Pinpoint the cell where the given text exists, returning its [X, Y] midpoint coordinate. 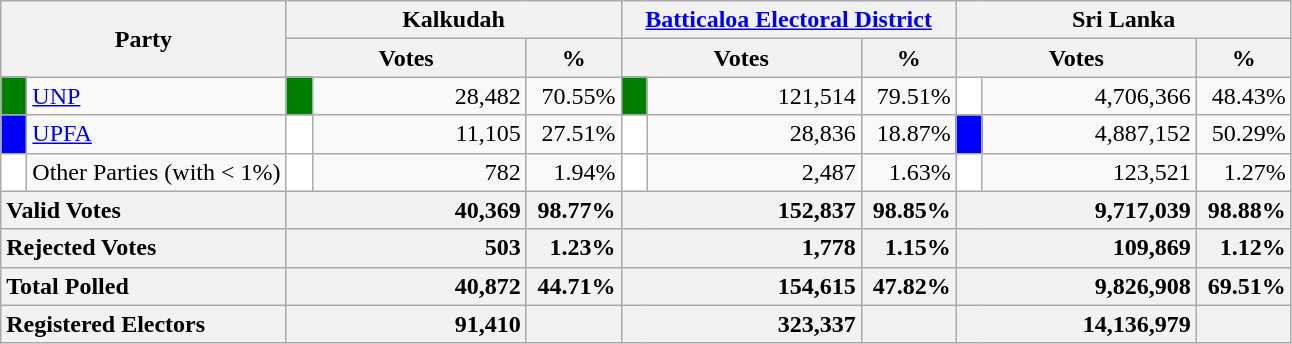
40,369 [406, 210]
109,869 [1076, 248]
4,887,152 [1089, 134]
323,337 [741, 324]
40,872 [406, 286]
9,826,908 [1076, 286]
98.88% [1244, 210]
UNP [156, 96]
14,136,979 [1076, 324]
152,837 [741, 210]
121,514 [754, 96]
28,482 [419, 96]
98.85% [908, 210]
Total Polled [144, 286]
1.15% [908, 248]
4,706,366 [1089, 96]
1.23% [574, 248]
Registered Electors [144, 324]
Rejected Votes [144, 248]
69.51% [1244, 286]
79.51% [908, 96]
Batticaloa Electoral District [788, 20]
Party [144, 39]
1.27% [1244, 172]
UPFA [156, 134]
47.82% [908, 286]
44.71% [574, 286]
50.29% [1244, 134]
154,615 [741, 286]
503 [406, 248]
98.77% [574, 210]
11,105 [419, 134]
Kalkudah [454, 20]
Valid Votes [144, 210]
28,836 [754, 134]
782 [419, 172]
Sri Lanka [1124, 20]
1.12% [1244, 248]
27.51% [574, 134]
1.94% [574, 172]
70.55% [574, 96]
9,717,039 [1076, 210]
48.43% [1244, 96]
1,778 [741, 248]
123,521 [1089, 172]
91,410 [406, 324]
1.63% [908, 172]
Other Parties (with < 1%) [156, 172]
18.87% [908, 134]
2,487 [754, 172]
